Determine the (X, Y) coordinate at the center of the cell enclosing the given text.  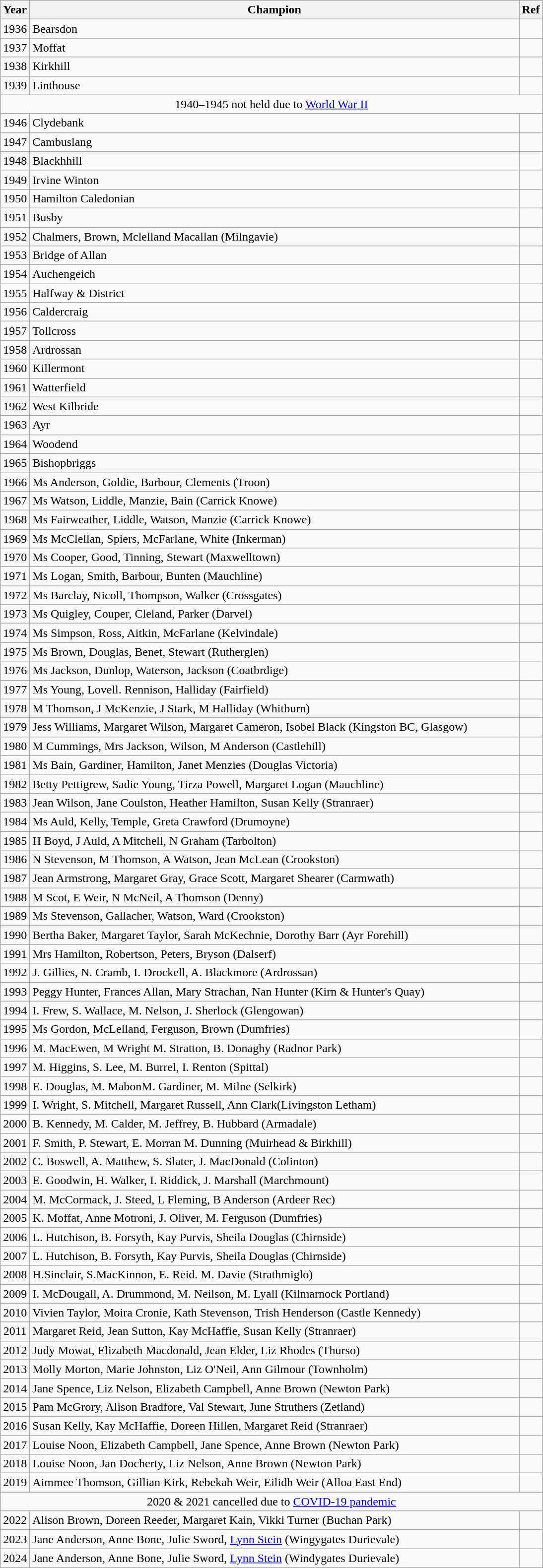
1949 (15, 180)
Woodend (274, 444)
M Cummings, Mrs Jackson, Wilson, M Anderson (Castlehill) (274, 746)
2001 (15, 1142)
Alison Brown, Doreen Reeder, Margaret Kain, Vikki Turner (Buchan Park) (274, 1520)
1984 (15, 821)
2024 (15, 1558)
2009 (15, 1294)
2004 (15, 1199)
1974 (15, 633)
1958 (15, 350)
1952 (15, 237)
I. McDougall, A. Drummond, M. Neilson, M. Lyall (Kilmarnock Portland) (274, 1294)
2012 (15, 1350)
1955 (15, 293)
Ms Bain, Gardiner, Hamilton, Janet Menzies (Douglas Victoria) (274, 765)
1995 (15, 1029)
2016 (15, 1426)
Ms Barclay, Nicoll, Thompson, Walker (Crossgates) (274, 595)
1962 (15, 406)
Mrs Hamilton, Robertson, Peters, Bryson (Dalserf) (274, 954)
M Thomson, J McKenzie, J Stark, M Halliday (Whitburn) (274, 708)
1982 (15, 784)
Ms Anderson, Goldie, Barbour, Clements (Troon) (274, 482)
1989 (15, 916)
2017 (15, 1445)
Bearsdon (274, 29)
2003 (15, 1181)
Ref (531, 10)
M. MacEwen, M Wright M. Stratton, B. Donaghy (Radnor Park) (274, 1048)
2010 (15, 1313)
I. Frew, S. Wallace, M. Nelson, J. Sherlock (Glengowan) (274, 1010)
1990 (15, 935)
1978 (15, 708)
Louise Noon, Jan Docherty, Liz Nelson, Anne Brown (Newton Park) (274, 1464)
Judy Mowat, Elizabeth Macdonald, Jean Elder, Liz Rhodes (Thurso) (274, 1350)
F. Smith, P. Stewart, E. Morran M. Dunning (Muirhead & Birkhill) (274, 1142)
Kirkhill (274, 66)
Margaret Reid, Jean Sutton, Kay McHaffie, Susan Kelly (Stranraer) (274, 1331)
Ms Jackson, Dunlop, Waterson, Jackson (Coatbrdige) (274, 671)
1964 (15, 444)
2011 (15, 1331)
Ms McClellan, Spiers, McFarlane, White (Inkerman) (274, 538)
Ms Brown, Douglas, Benet, Stewart (Rutherglen) (274, 652)
2000 (15, 1124)
West Kilbride (274, 406)
1968 (15, 519)
E. Goodwin, H. Walker, I. Riddick, J. Marshall (Marchmount) (274, 1181)
H Boyd, J Auld, A Mitchell, N Graham (Tarbolton) (274, 841)
Killermont (274, 369)
Jane Anderson, Anne Bone, Julie Sword, Lynn Stein (Windygates Durievale) (274, 1558)
1986 (15, 860)
Pam McGrory, Alison Bradfore, Val Stewart, June Struthers (Zetland) (274, 1407)
1999 (15, 1105)
1963 (15, 425)
M. McCormack, J. Steed, L Fleming, B Anderson (Ardeer Rec) (274, 1199)
Watterfield (274, 387)
Chalmers, Brown, Mclelland Macallan (Milngavie) (274, 237)
Moffat (274, 48)
1975 (15, 652)
M Scot, E Weir, N McNeil, A Thomson (Denny) (274, 897)
Jane Spence, Liz Nelson, Elizabeth Campbell, Anne Brown (Newton Park) (274, 1388)
1940–1945 not held due to World War II (271, 104)
1985 (15, 841)
1977 (15, 690)
1992 (15, 973)
1971 (15, 576)
Linthouse (274, 85)
E. Douglas, M. MabonM. Gardiner, M. Milne (Selkirk) (274, 1086)
1987 (15, 878)
1973 (15, 614)
2023 (15, 1539)
Bertha Baker, Margaret Taylor, Sarah McKechnie, Dorothy Barr (Ayr Forehill) (274, 935)
1983 (15, 803)
1956 (15, 312)
1936 (15, 29)
1969 (15, 538)
1950 (15, 198)
J. Gillies, N. Cramb, I. Drockell, A. Blackmore (Ardrossan) (274, 973)
1998 (15, 1086)
Blackhhill (274, 161)
Ms Quigley, Couper, Cleland, Parker (Darvel) (274, 614)
1948 (15, 161)
1988 (15, 897)
Vivien Taylor, Moira Cronie, Kath Stevenson, Trish Henderson (Castle Kennedy) (274, 1313)
Ms Logan, Smith, Barbour, Bunten (Mauchline) (274, 576)
2022 (15, 1520)
1961 (15, 387)
Ms Stevenson, Gallacher, Watson, Ward (Crookston) (274, 916)
B. Kennedy, M. Calder, M. Jeffrey, B. Hubbard (Armadale) (274, 1124)
1938 (15, 66)
Tollcross (274, 331)
2005 (15, 1218)
Jess Williams, Margaret Wilson, Margaret Cameron, Isobel Black (Kingston BC, Glasgow) (274, 727)
2006 (15, 1237)
Caldercraig (274, 312)
1960 (15, 369)
I. Wright, S. Mitchell, Margaret Russell, Ann Clark(Livingston Letham) (274, 1105)
1993 (15, 992)
2013 (15, 1369)
Bridge of Allan (274, 255)
M. Higgins, S. Lee, M. Burrel, I. Renton (Spittal) (274, 1067)
Ayr (274, 425)
2015 (15, 1407)
Jane Anderson, Anne Bone, Julie Sword, Lynn Stein (Wingygates Durievale) (274, 1539)
Ms Gordon, McLelland, Ferguson, Brown (Dumfries) (274, 1029)
N Stevenson, M Thomson, A Watson, Jean McLean (Crookston) (274, 860)
Auchengeich (274, 274)
1937 (15, 48)
1967 (15, 501)
K. Moffat, Anne Motroni, J. Oliver, M. Ferguson (Dumfries) (274, 1218)
Cambuslang (274, 142)
1994 (15, 1010)
Ardrossan (274, 350)
Ms Watson, Liddle, Manzie, Bain (Carrick Knowe) (274, 501)
1980 (15, 746)
2019 (15, 1483)
Molly Morton, Marie Johnston, Liz O'Neil, Ann Gilmour (Townholm) (274, 1369)
Louise Noon, Elizabeth Campbell, Jane Spence, Anne Brown (Newton Park) (274, 1445)
2014 (15, 1388)
1951 (15, 217)
Aimmee Thomson, Gillian Kirk, Rebekah Weir, Eilidh Weir (Alloa East End) (274, 1483)
2018 (15, 1464)
1965 (15, 463)
1972 (15, 595)
1957 (15, 331)
Bishopbriggs (274, 463)
2008 (15, 1275)
1954 (15, 274)
2002 (15, 1162)
1947 (15, 142)
Year (15, 10)
Ms Cooper, Good, Tinning, Stewart (Maxwelltown) (274, 558)
Jean Armstrong, Margaret Gray, Grace Scott, Margaret Shearer (Carmwath) (274, 878)
Peggy Hunter, Frances Allan, Mary Strachan, Nan Hunter (Kirn & Hunter's Quay) (274, 992)
Betty Pettigrew, Sadie Young, Tirza Powell, Margaret Logan (Mauchline) (274, 784)
2020 & 2021 cancelled due to COVID-19 pandemic (271, 1502)
1996 (15, 1048)
1976 (15, 671)
Jean Wilson, Jane Coulston, Heather Hamilton, Susan Kelly (Stranraer) (274, 803)
Ms Simpson, Ross, Aitkin, McFarlane (Kelvindale) (274, 633)
Champion (274, 10)
H.Sinclair, S.MacKinnon, E. Reid. M. Davie (Strathmiglo) (274, 1275)
Ms Young, Lovell. Rennison, Halliday (Fairfield) (274, 690)
1946 (15, 123)
C. Boswell, A. Matthew, S. Slater, J. MacDonald (Colinton) (274, 1162)
1939 (15, 85)
1970 (15, 558)
1979 (15, 727)
1997 (15, 1067)
Hamilton Caledonian (274, 198)
1991 (15, 954)
1981 (15, 765)
Busby (274, 217)
Susan Kelly, Kay McHaffie, Doreen Hillen, Margaret Reid (Stranraer) (274, 1426)
Ms Fairweather, Liddle, Watson, Manzie (Carrick Knowe) (274, 519)
Ms Auld, Kelly, Temple, Greta Crawford (Drumoyne) (274, 821)
Irvine Winton (274, 180)
2007 (15, 1256)
Clydebank (274, 123)
1966 (15, 482)
1953 (15, 255)
Halfway & District (274, 293)
